Search for the cell housing the specified text and yield its [X, Y] center coordinate. 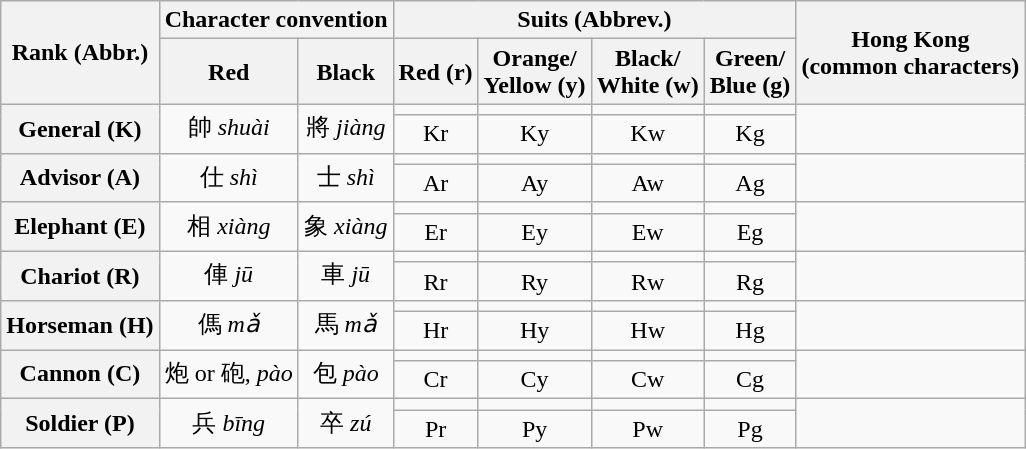
Advisor (A) [80, 178]
Pg [750, 429]
Rank (Abbr.) [80, 52]
Er [436, 232]
Hr [436, 330]
將 jiàng [346, 128]
Pw [648, 429]
帥 shuài [228, 128]
Py [534, 429]
Kg [750, 134]
Hong Kong(common characters) [910, 52]
Horseman (H) [80, 324]
Cannon (C) [80, 374]
Elephant (E) [80, 226]
士 shì [346, 178]
Rg [750, 281]
兵 bīng [228, 424]
象 xiàng [346, 226]
Ay [534, 183]
Pr [436, 429]
傌 mǎ [228, 324]
Red (r) [436, 72]
Eg [750, 232]
相 xiàng [228, 226]
Hw [648, 330]
Green/Blue (g) [750, 72]
Cw [648, 380]
包 pào [346, 374]
Cy [534, 380]
Black [346, 72]
Ag [750, 183]
馬 mǎ [346, 324]
Ky [534, 134]
Cg [750, 380]
Orange/Yellow (y) [534, 72]
Soldier (P) [80, 424]
Ew [648, 232]
Ey [534, 232]
Cr [436, 380]
俥 jū [228, 276]
Suits (Abbrev.) [594, 20]
Black/White (w) [648, 72]
Character convention [276, 20]
Rr [436, 281]
Rw [648, 281]
Ar [436, 183]
Ry [534, 281]
Kr [436, 134]
Chariot (R) [80, 276]
卒 zú [346, 424]
仕 shì [228, 178]
Kw [648, 134]
General (K) [80, 128]
Red [228, 72]
炮 or 砲, pào [228, 374]
Hg [750, 330]
Aw [648, 183]
車 jū [346, 276]
Hy [534, 330]
